Extract the [X, Y] coordinate from the center of the cell holding the provided text.  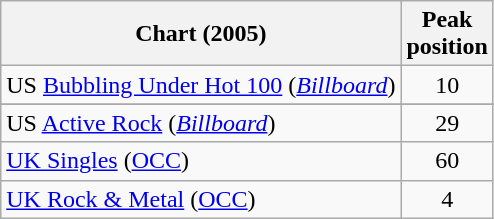
60 [447, 161]
UK Rock & Metal (OCC) [201, 199]
US Bubbling Under Hot 100 (Billboard) [201, 85]
10 [447, 85]
UK Singles (OCC) [201, 161]
Peakposition [447, 34]
4 [447, 199]
Chart (2005) [201, 34]
29 [447, 123]
US Active Rock (Billboard) [201, 123]
